Search for the cell housing the specified text and yield its [x, y] center coordinate. 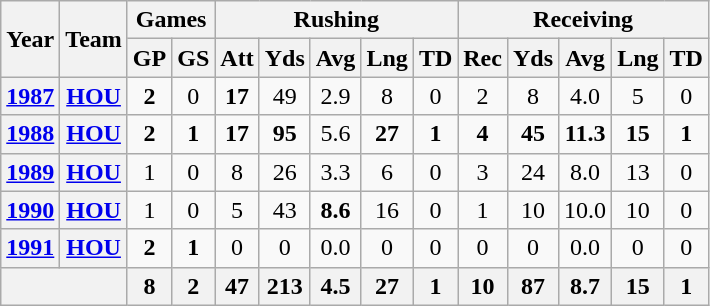
Receiving [584, 20]
8.6 [336, 210]
11.3 [586, 134]
95 [284, 134]
45 [532, 134]
87 [532, 286]
8.0 [586, 172]
1988 [30, 134]
4 [483, 134]
26 [284, 172]
13 [638, 172]
10.0 [586, 210]
Rec [483, 58]
1987 [30, 96]
3.3 [336, 172]
8.7 [586, 286]
Games [170, 20]
Rushing [336, 20]
1989 [30, 172]
4.0 [586, 96]
GS [194, 58]
47 [237, 286]
4.5 [336, 286]
Team [94, 39]
49 [284, 96]
6 [387, 172]
1990 [30, 210]
43 [284, 210]
24 [532, 172]
3 [483, 172]
213 [284, 286]
1991 [30, 248]
16 [387, 210]
2.9 [336, 96]
5.6 [336, 134]
GP [149, 58]
Year [30, 39]
Att [237, 58]
